Search for the cell housing the specified text and yield its (X, Y) center coordinate. 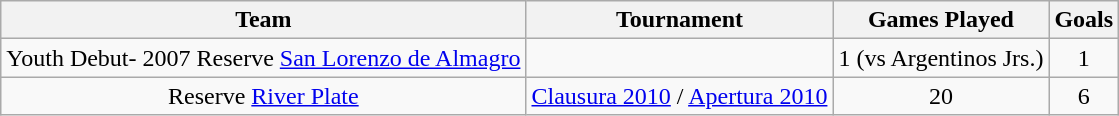
Clausura 2010 / Apertura 2010 (680, 96)
1 (1084, 58)
Team (264, 20)
6 (1084, 96)
Tournament (680, 20)
1 (vs Argentinos Jrs.) (941, 58)
Goals (1084, 20)
20 (941, 96)
Games Played (941, 20)
Youth Debut- 2007 Reserve San Lorenzo de Almagro (264, 58)
Reserve River Plate (264, 96)
